Output the (X, Y) coordinate of the center of the cell containing the given text.  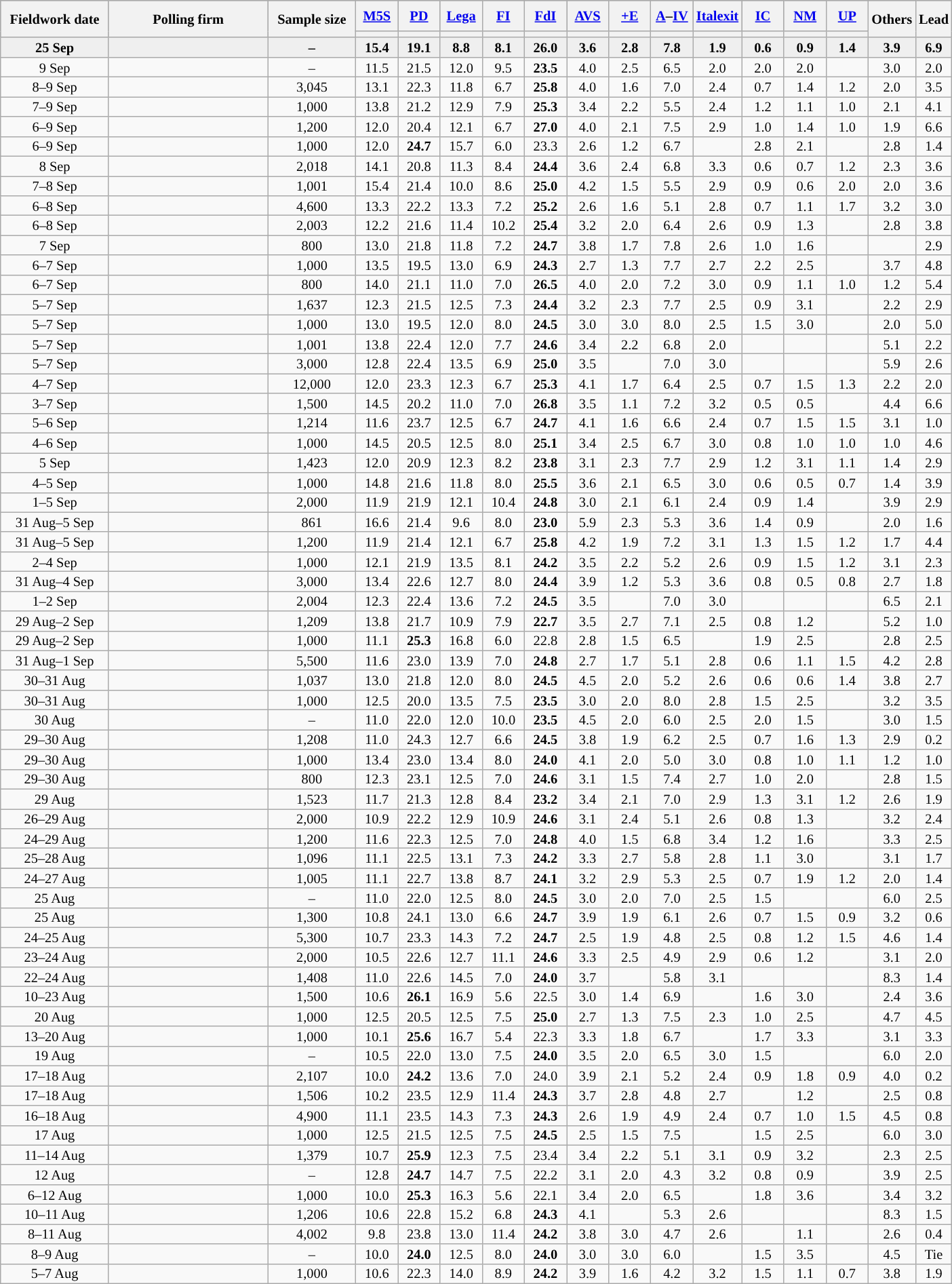
20.8 (419, 166)
25 Sep (55, 47)
8 Sep (55, 166)
6.2 (672, 739)
12,000 (312, 384)
+E (630, 15)
1,005 (312, 878)
16–18 Aug (55, 1115)
0.4 (934, 1233)
23.2 (545, 799)
8–11 Aug (55, 1233)
31 Aug–1 Sep (55, 661)
1,096 (312, 857)
23.7 (419, 423)
10.8 (377, 917)
5,300 (312, 937)
13.9 (461, 661)
2,003 (312, 225)
A–IV (672, 15)
15.2 (461, 1214)
8–9 Sep (55, 87)
20.4 (419, 126)
10.4 (503, 502)
8.6 (503, 186)
22–24 Aug (55, 977)
4,600 (312, 205)
FdI (545, 15)
26.1 (419, 996)
1,037 (312, 680)
22.1 (545, 1194)
16.6 (377, 522)
14.7 (461, 1175)
1–5 Sep (55, 502)
Sample size (312, 19)
2,107 (312, 1076)
25.1 (545, 442)
AVS (588, 15)
29 Aug (55, 799)
16.8 (461, 640)
2–4 Sep (55, 562)
3–7 Sep (55, 403)
7–9 Sep (55, 106)
25–28 Aug (55, 857)
27.0 (545, 126)
25.5 (545, 482)
15.7 (461, 147)
24–25 Aug (55, 937)
23.4 (545, 1154)
17 Aug (55, 1135)
5–6 Sep (55, 423)
24–29 Aug (55, 838)
23–24 Aug (55, 956)
1,423 (312, 463)
21.1 (419, 285)
NM (805, 15)
16.3 (461, 1194)
8.7 (503, 878)
4–7 Sep (55, 384)
14.1 (377, 166)
8–9 Aug (55, 1253)
6–12 Aug (55, 1194)
4–6 Sep (55, 442)
25.2 (545, 205)
26.5 (545, 285)
8.8 (461, 47)
10–23 Aug (55, 996)
7–8 Sep (55, 186)
3,045 (312, 87)
21.7 (419, 621)
26.8 (545, 403)
2,018 (312, 166)
13–20 Aug (55, 1036)
Others (892, 19)
25.6 (419, 1036)
20.2 (419, 403)
12 Aug (55, 1175)
1,206 (312, 1214)
1,208 (312, 739)
21.3 (419, 799)
11.7 (377, 799)
31 Aug–4 Sep (55, 581)
10.1 (377, 1036)
5 Sep (55, 463)
4.3 (672, 1175)
7 Sep (55, 246)
PD (419, 15)
14.8 (377, 482)
861 (312, 522)
10–11 Aug (55, 1214)
24–27 Aug (55, 878)
1,209 (312, 621)
FI (503, 15)
UP (847, 15)
16.7 (461, 1036)
1,379 (312, 1154)
IC (763, 15)
16.9 (461, 996)
4,900 (312, 1115)
Fieldwork date (55, 19)
9 Sep (55, 66)
5,500 (312, 661)
25.9 (419, 1154)
Lead (934, 19)
5–7 Aug (55, 1274)
9.8 (377, 1233)
Italexit (717, 15)
30 Aug (55, 719)
11.5 (377, 66)
M5S (377, 15)
12.2 (377, 225)
1,506 (312, 1095)
1,300 (312, 917)
9.5 (503, 66)
1,408 (312, 977)
19 Aug (55, 1055)
1–2 Sep (55, 601)
26.0 (545, 47)
Tie (934, 1253)
21.2 (419, 106)
9.6 (461, 522)
25.4 (545, 225)
1,214 (312, 423)
2,004 (312, 601)
26–29 Aug (55, 818)
20.9 (419, 463)
Polling firm (189, 19)
20 Aug (55, 1016)
11–14 Aug (55, 1154)
20.0 (419, 700)
1,523 (312, 799)
4,002 (312, 1233)
7.4 (672, 779)
11.3 (461, 166)
8.2 (503, 463)
8.9 (503, 1274)
Lega (461, 15)
19.1 (419, 47)
7.1 (672, 621)
4–5 Sep (55, 482)
1,637 (312, 304)
23.1 (419, 779)
